Scan for the cell matching the given text and deliver its [x, y] coordinate at center. 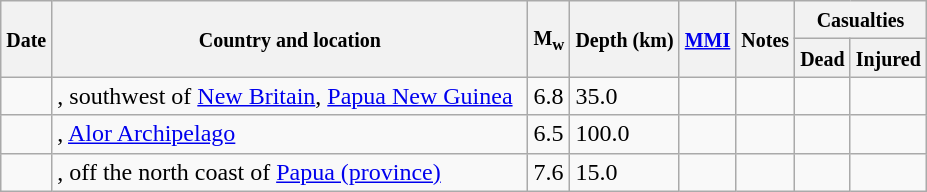
, off the north coast of Papua (province) [290, 172]
Date [26, 39]
Notes [766, 39]
6.5 [549, 134]
15.0 [624, 172]
Injured [888, 58]
Mw [549, 39]
6.8 [549, 96]
Depth (km) [624, 39]
, Alor Archipelago [290, 134]
Casualties [861, 20]
MMI [708, 39]
Dead [823, 58]
100.0 [624, 134]
Country and location [290, 39]
7.6 [549, 172]
, southwest of New Britain, Papua New Guinea [290, 96]
35.0 [624, 96]
